Locate the cell with the specified text and output its (x, y) center coordinate. 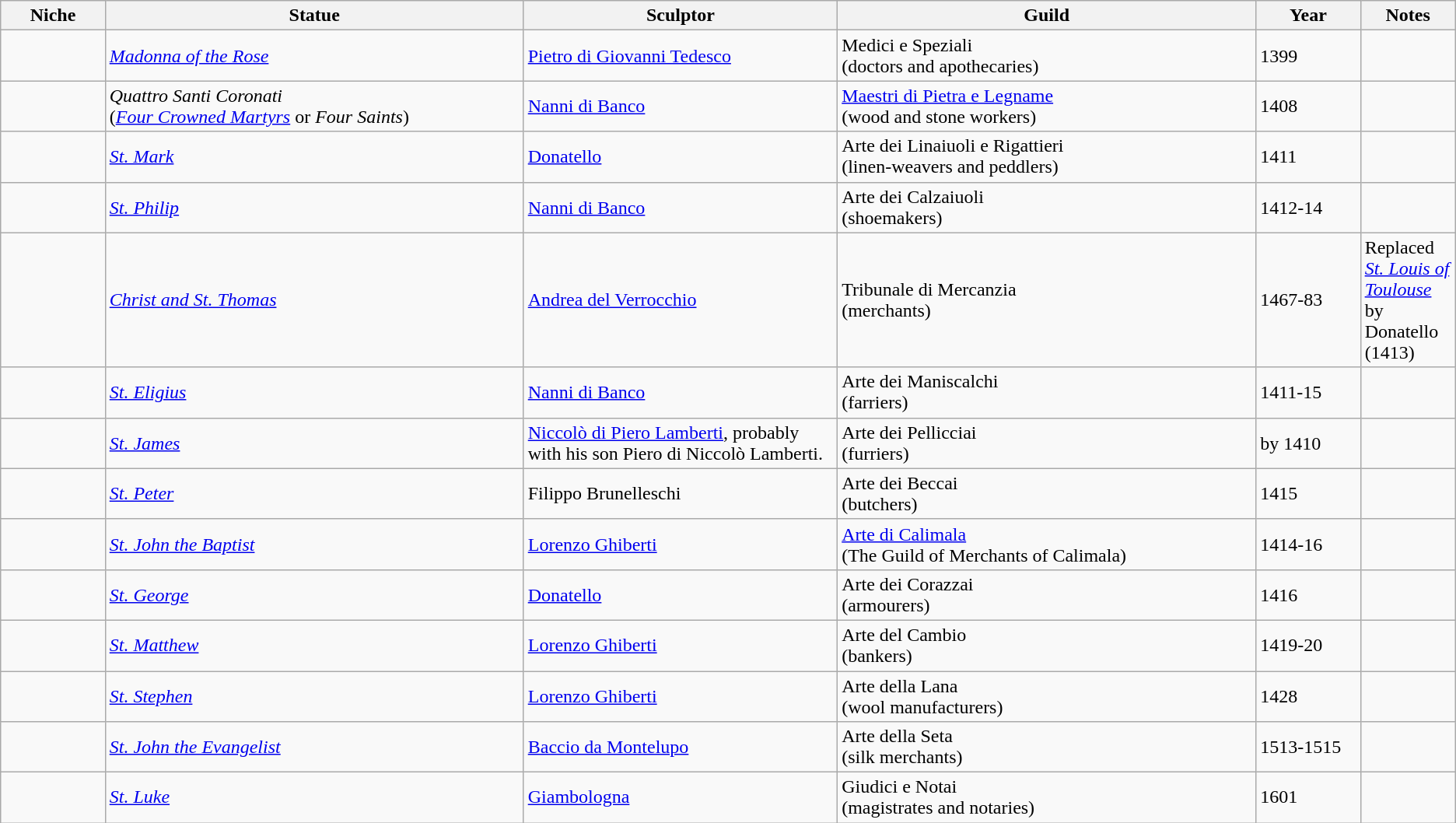
Arte dei Beccai(butchers) (1047, 493)
Andrea del Verrocchio (680, 300)
Madonna of the Rose (314, 56)
Arte dei Corazzai(armourers) (1047, 594)
Replaced St. Louis of Toulouse by Donatello (1413) (1408, 300)
Sculptor (680, 16)
Christ and St. Thomas (314, 300)
St. Philip (314, 207)
1411 (1308, 157)
St. James (314, 443)
St. Stephen (314, 695)
St. John the Evangelist (314, 747)
1411-15 (1308, 392)
1416 (1308, 594)
Baccio da Montelupo (680, 747)
Niccolò di Piero Lamberti, probably with his son Piero di Niccolò Lamberti. (680, 443)
Medici e Speziali(doctors and apothecaries) (1047, 56)
Arte di Calimala(The Guild of Merchants of Calimala) (1047, 545)
Year (1308, 16)
1399 (1308, 56)
St. Matthew (314, 646)
St. Mark (314, 157)
Filippo Brunelleschi (680, 493)
Arte dei Maniscalchi(farriers) (1047, 392)
1412-14 (1308, 207)
Giudici e Notai(magistrates and notaries) (1047, 798)
Quattro Santi Coronati(Four Crowned Martyrs or Four Saints) (314, 106)
1415 (1308, 493)
Guild (1047, 16)
Arte dei Pellicciai(furriers) (1047, 443)
1467-83 (1308, 300)
St. Luke (314, 798)
1408 (1308, 106)
Arte della Seta(silk merchants) (1047, 747)
Maestri di Pietra e Legname(wood and stone workers) (1047, 106)
Statue (314, 16)
Arte dei Linaiuoli e Rigattieri(linen-weavers and peddlers) (1047, 157)
1419-20 (1308, 646)
Notes (1408, 16)
Arte del Cambio(bankers) (1047, 646)
1428 (1308, 695)
St. John the Baptist (314, 545)
Arte della Lana(wool manufacturers) (1047, 695)
by 1410 (1308, 443)
St. Peter (314, 493)
1601 (1308, 798)
Giambologna (680, 798)
St. Eligius (314, 392)
Tribunale di Mercanzia(merchants) (1047, 300)
1513-1515 (1308, 747)
Arte dei Calzaiuoli(shoemakers) (1047, 207)
1414-16 (1308, 545)
St. George (314, 594)
Pietro di Giovanni Tedesco (680, 56)
Niche (53, 16)
